Identify which cell holds the provided text, then report its [X, Y] central coordinate. 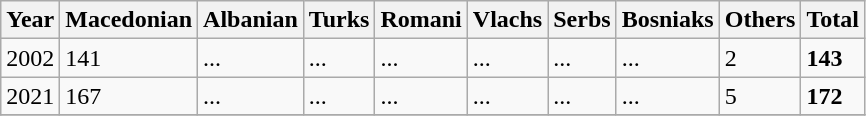
143 [833, 58]
Total [833, 20]
167 [129, 96]
Macedonian [129, 20]
Others [760, 20]
141 [129, 58]
Serbs [582, 20]
Albanian [251, 20]
2021 [30, 96]
Bosniaks [668, 20]
Turks [339, 20]
Romani [421, 20]
5 [760, 96]
Vlachs [507, 20]
Year [30, 20]
2 [760, 58]
172 [833, 96]
2002 [30, 58]
